Extract the (x, y) coordinate from the center of the cell holding the provided text.  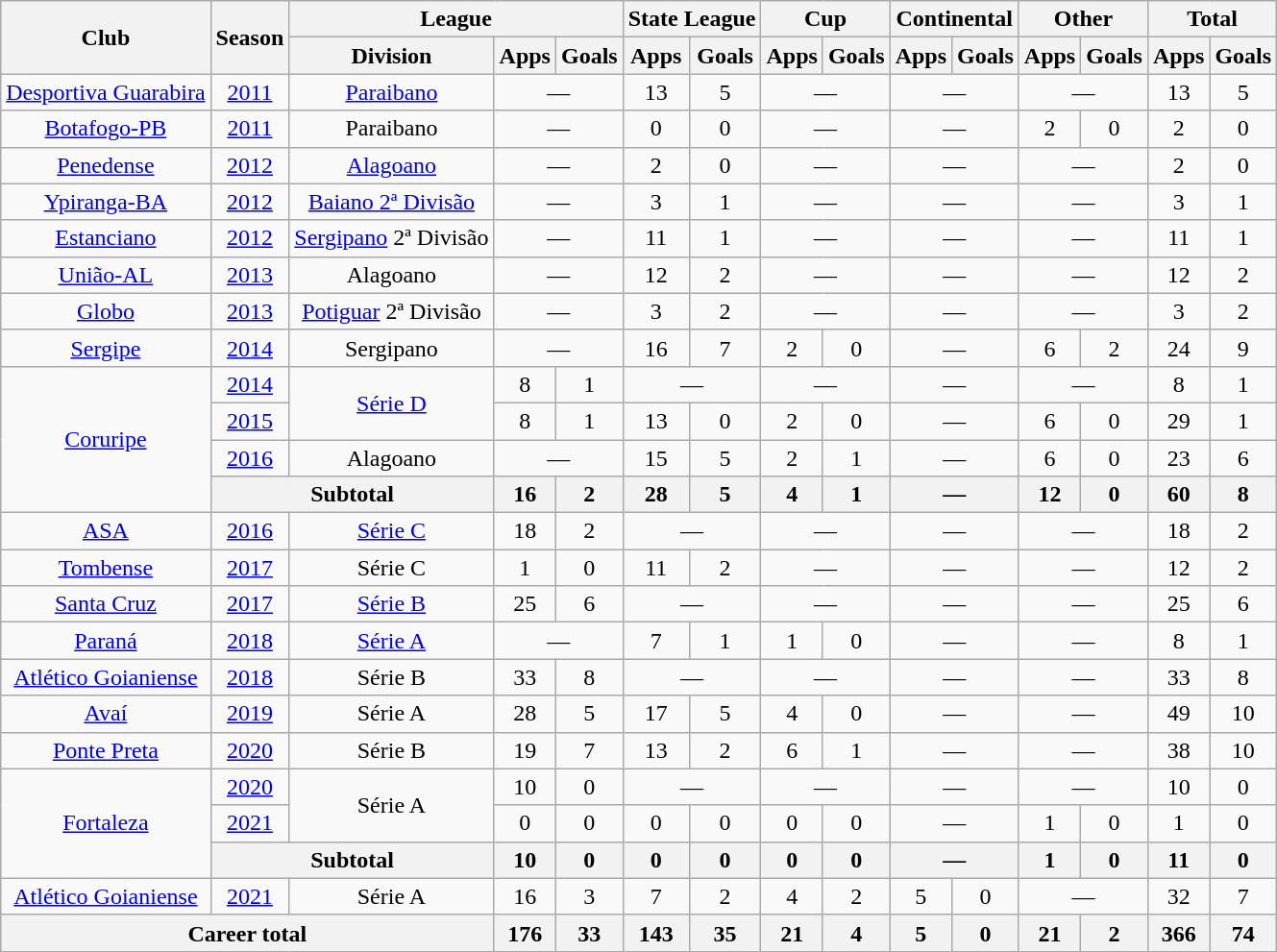
League (455, 19)
Potiguar 2ª Divisão (392, 311)
23 (1178, 458)
176 (525, 933)
17 (655, 714)
Continental (954, 19)
49 (1178, 714)
Coruripe (106, 439)
Ypiranga-BA (106, 202)
Santa Cruz (106, 604)
Baiano 2ª Divisão (392, 202)
State League (692, 19)
19 (525, 750)
Penedense (106, 165)
Botafogo-PB (106, 129)
Club (106, 37)
2015 (250, 421)
Sergipe (106, 348)
60 (1178, 495)
2019 (250, 714)
Globo (106, 311)
Paraná (106, 641)
366 (1178, 933)
38 (1178, 750)
143 (655, 933)
Ponte Preta (106, 750)
Série D (392, 403)
9 (1243, 348)
29 (1178, 421)
Fortaleza (106, 823)
32 (1178, 896)
Total (1212, 19)
Sergipano (392, 348)
Career total (248, 933)
24 (1178, 348)
União-AL (106, 275)
Sergipano 2ª Divisão (392, 238)
74 (1243, 933)
Estanciano (106, 238)
Cup (825, 19)
Season (250, 37)
Avaí (106, 714)
35 (724, 933)
ASA (106, 531)
Division (392, 56)
15 (655, 458)
Tombense (106, 568)
Other (1083, 19)
Desportiva Guarabira (106, 92)
